Capture the cell that displays the provided text and extract its (x, y) central coordinate. 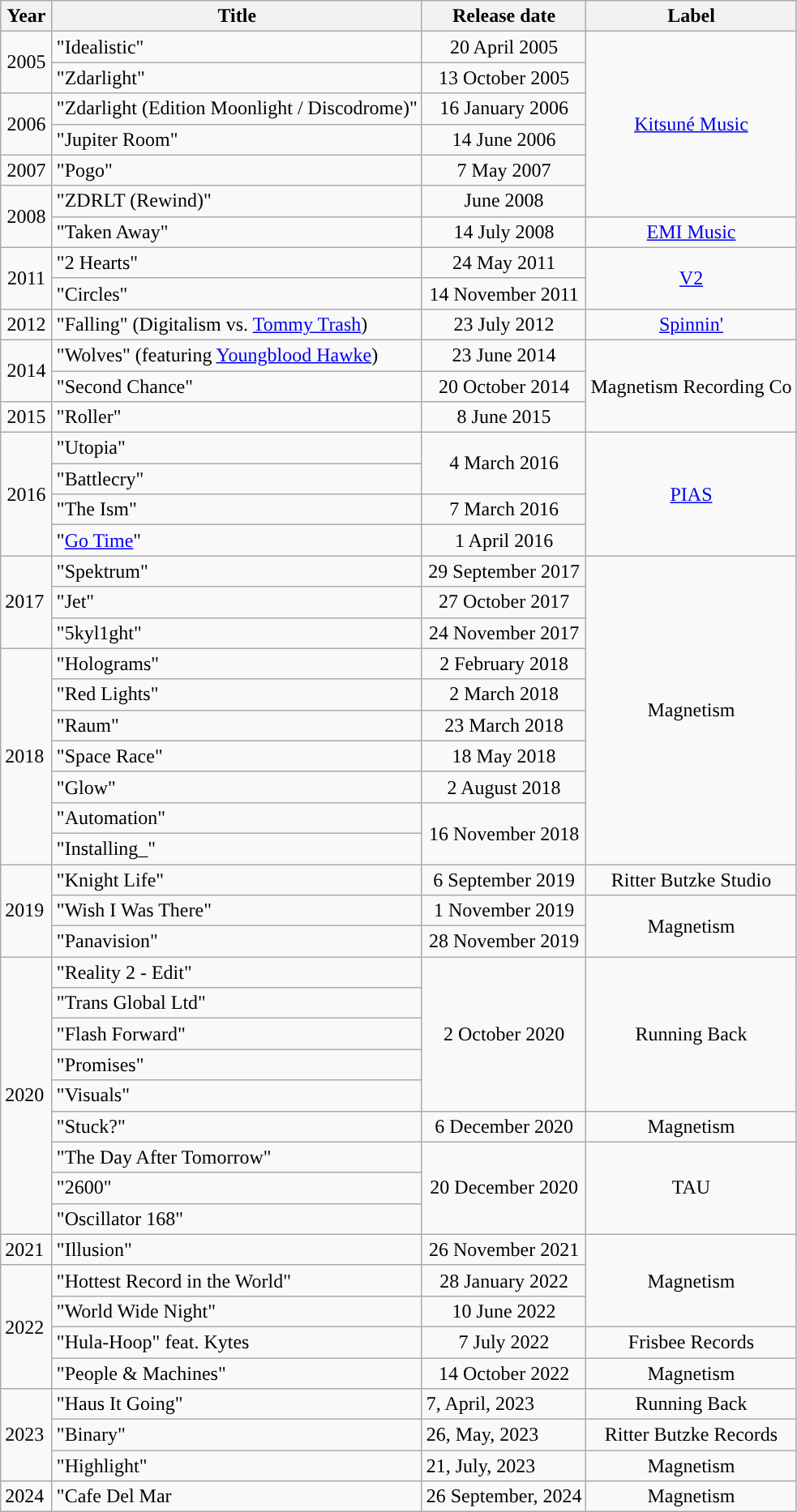
28 January 2022 (504, 1280)
16 January 2006 (504, 109)
"Haus It Going" (237, 1404)
7 March 2016 (504, 510)
2023 (27, 1435)
2015 (27, 417)
"Promises" (237, 1065)
10 June 2022 (504, 1311)
26, May, 2023 (504, 1435)
2012 (27, 324)
2 February 2018 (504, 664)
Kitsuné Music (691, 124)
2007 (27, 170)
"The Ism" (237, 510)
14 June 2006 (504, 139)
7 May 2007 (504, 170)
"Circles" (237, 293)
V2 (691, 278)
26 September, 2024 (504, 1497)
"2 Hearts" (237, 263)
"Battlecry" (237, 479)
Ritter Butzke Records (691, 1435)
Label (691, 16)
"Binary" (237, 1435)
"People & Machines" (237, 1373)
"Highlight" (237, 1466)
2006 (27, 124)
"ZDRLT (Rewind)" (237, 201)
20 April 2005 (504, 47)
"Visuals" (237, 1096)
2005 (27, 62)
27 October 2017 (504, 602)
"Wolves" (featuring Youngblood Hawke) (237, 355)
"Zdarlight" (237, 78)
"Cafe Del Mar (237, 1497)
14 July 2008 (504, 232)
"Zdarlight (Edition Moonlight / Discodrome)" (237, 109)
13 October 2005 (504, 78)
7 July 2022 (504, 1342)
29 September 2017 (504, 571)
2 August 2018 (504, 787)
20 December 2020 (504, 1188)
Year (27, 16)
"Pogo" (237, 170)
24 November 2017 (504, 633)
4 March 2016 (504, 463)
"Oscillator 168" (237, 1219)
2020 (27, 1096)
"Utopia" (237, 448)
2 October 2020 (504, 1034)
2018 (27, 756)
June 2008 (504, 201)
"Idealistic" (237, 47)
Release date (504, 16)
"Automation" (237, 818)
"Flash Forward" (237, 1034)
"Knight Life" (237, 879)
"Reality 2 - Edit" (237, 972)
Ritter Butzke Studio (691, 879)
6 December 2020 (504, 1126)
2022 (27, 1326)
PIAS (691, 494)
"The Day After Tomorrow" (237, 1157)
2 March 2018 (504, 694)
2019 (27, 910)
2008 (27, 216)
23 July 2012 (504, 324)
"World Wide Night" (237, 1311)
18 May 2018 (504, 756)
23 March 2018 (504, 725)
Spinnin' (691, 324)
"Glow" (237, 787)
2017 (27, 602)
23 June 2014 (504, 355)
16 November 2018 (504, 833)
"Go Time" (237, 540)
EMI Music (691, 232)
2016 (27, 494)
"Hottest Record in the World" (237, 1280)
Title (237, 16)
TAU (691, 1188)
"Raum" (237, 725)
1 April 2016 (504, 540)
"Falling" (Digitalism vs. Tommy Trash) (237, 324)
"Roller" (237, 417)
21, July, 2023 (504, 1466)
"5kyl1ght" (237, 633)
"Holograms" (237, 664)
20 October 2014 (504, 387)
"Hula-Hoop" feat. Kytes (237, 1342)
"Panavision" (237, 942)
14 November 2011 (504, 293)
"Wish I Was There" (237, 911)
"Trans Global Ltd" (237, 1003)
Frisbee Records (691, 1342)
"Jupiter Room" (237, 139)
2011 (27, 278)
"Red Lights" (237, 694)
2021 (27, 1249)
"Space Race" (237, 756)
2024 (27, 1497)
"Installing_" (237, 848)
"2600" (237, 1188)
24 May 2011 (504, 263)
"Taken Away" (237, 232)
"Illusion" (237, 1249)
7, April, 2023 (504, 1404)
"Jet" (237, 602)
14 October 2022 (504, 1373)
"Second Chance" (237, 387)
"Stuck?" (237, 1126)
26 November 2021 (504, 1249)
Magnetism Recording Co (691, 386)
1 November 2019 (504, 911)
6 September 2019 (504, 879)
"Spektrum" (237, 571)
28 November 2019 (504, 942)
8 June 2015 (504, 417)
2014 (27, 370)
